Return the [x, y] coordinate for the center point of the cell that contains the specified text.  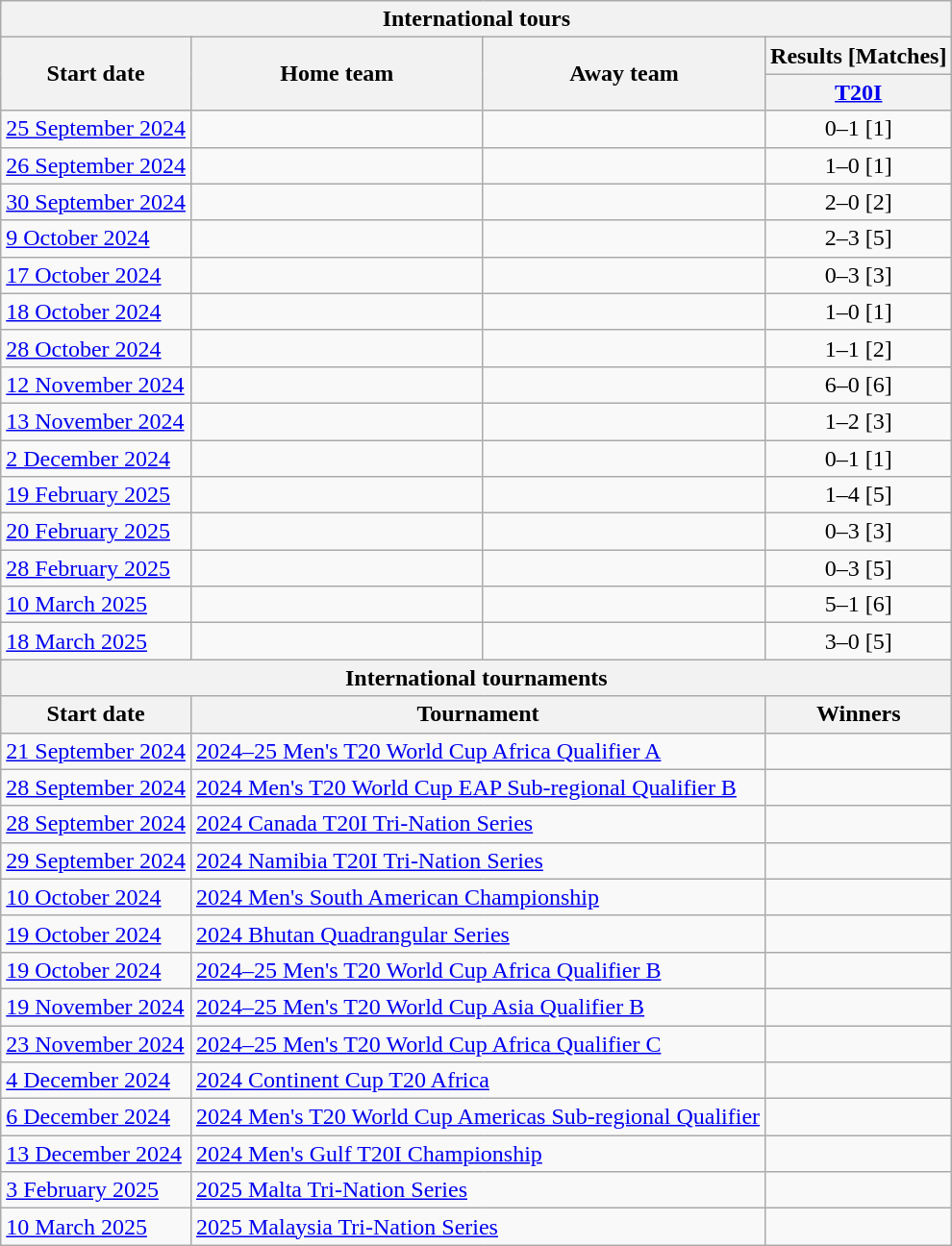
1–4 [5] [859, 495]
2024 Canada T20I Tri-Nation Series [477, 824]
Away team [623, 74]
2024–25 Men's T20 World Cup Africa Qualifier B [477, 970]
5–1 [6] [859, 605]
2024 Men's South American Championship [477, 897]
26 September 2024 [96, 165]
18 October 2024 [96, 311]
28 October 2024 [96, 348]
2024 Men's T20 World Cup Americas Sub-regional Qualifier [477, 1117]
Home team [337, 74]
9 October 2024 [96, 238]
2024 Continent Cup T20 Africa [477, 1081]
23 November 2024 [96, 1043]
20 February 2025 [96, 532]
3 February 2025 [96, 1190]
13 December 2024 [96, 1154]
4 December 2024 [96, 1081]
2 December 2024 [96, 459]
6 December 2024 [96, 1117]
19 February 2025 [96, 495]
2024–25 Men's T20 World Cup Africa Qualifier C [477, 1043]
Tournament [477, 714]
Winners [859, 714]
30 September 2024 [96, 202]
T20I [859, 92]
28 February 2025 [96, 568]
2024–25 Men's T20 World Cup Asia Qualifier B [477, 1007]
19 November 2024 [96, 1007]
10 October 2024 [96, 897]
2–0 [2] [859, 202]
2024 Namibia T20I Tri-Nation Series [477, 860]
29 September 2024 [96, 860]
2024 Men's T20 World Cup EAP Sub-regional Qualifier B [477, 787]
2025 Malaysia Tri-Nation Series [477, 1227]
0–3 [5] [859, 568]
1–2 [3] [859, 421]
International tournaments [477, 678]
21 September 2024 [96, 751]
Results [Matches] [859, 56]
12 November 2024 [96, 385]
17 October 2024 [96, 275]
25 September 2024 [96, 129]
2–3 [5] [859, 238]
2024 Bhutan Quadrangular Series [477, 934]
2024 Men's Gulf T20I Championship [477, 1154]
3–0 [5] [859, 641]
18 March 2025 [96, 641]
6–0 [6] [859, 385]
2025 Malta Tri-Nation Series [477, 1190]
International tours [477, 19]
1–1 [2] [859, 348]
2024–25 Men's T20 World Cup Africa Qualifier A [477, 751]
13 November 2024 [96, 421]
